Return (x, y) of the center of cell containing provided text 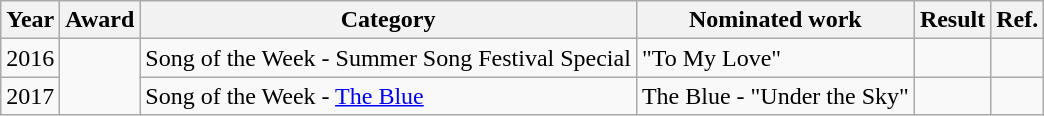
Ref. (1018, 20)
The Blue - "Under the Sky" (775, 96)
2016 (30, 58)
2017 (30, 96)
Category (388, 20)
Song of the Week - Summer Song Festival Special (388, 58)
Award (100, 20)
Year (30, 20)
Result (952, 20)
"To My Love" (775, 58)
Nominated work (775, 20)
Song of the Week - The Blue (388, 96)
